Find where the given text appears and provide that cell's center as [X, Y] coordinate. 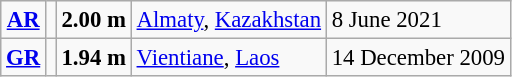
GR [24, 58]
14 December 2009 [418, 58]
Almaty, Kazakhstan [228, 20]
8 June 2021 [418, 20]
1.94 m [94, 58]
AR [24, 20]
Vientiane, Laos [228, 58]
2.00 m [94, 20]
